Detect which cell encompasses the target text, then output its (X, Y) center coordinate. 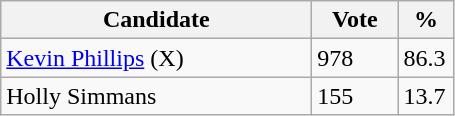
Vote (355, 20)
% (426, 20)
86.3 (426, 58)
978 (355, 58)
155 (355, 96)
Candidate (156, 20)
13.7 (426, 96)
Holly Simmans (156, 96)
Kevin Phillips (X) (156, 58)
